Pinpoint the cell where the given text exists, returning its (X, Y) midpoint coordinate. 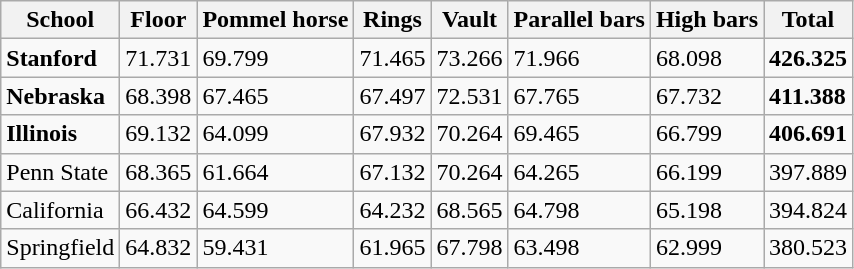
High bars (706, 20)
62.999 (706, 248)
66.799 (706, 134)
394.824 (808, 210)
67.497 (392, 96)
Illinois (60, 134)
California (60, 210)
Total (808, 20)
61.965 (392, 248)
71.465 (392, 58)
61.664 (276, 172)
64.798 (579, 210)
64.832 (158, 248)
Penn State (60, 172)
69.799 (276, 58)
380.523 (808, 248)
67.465 (276, 96)
71.731 (158, 58)
67.732 (706, 96)
397.889 (808, 172)
71.966 (579, 58)
72.531 (470, 96)
63.498 (579, 248)
Vault (470, 20)
66.432 (158, 210)
406.691 (808, 134)
64.265 (579, 172)
School (60, 20)
66.199 (706, 172)
64.099 (276, 134)
68.565 (470, 210)
69.132 (158, 134)
411.388 (808, 96)
59.431 (276, 248)
67.932 (392, 134)
Stanford (60, 58)
67.765 (579, 96)
64.232 (392, 210)
Rings (392, 20)
426.325 (808, 58)
68.098 (706, 58)
68.398 (158, 96)
69.465 (579, 134)
Parallel bars (579, 20)
Floor (158, 20)
64.599 (276, 210)
Springfield (60, 248)
Nebraska (60, 96)
73.266 (470, 58)
68.365 (158, 172)
Pommel horse (276, 20)
67.132 (392, 172)
67.798 (470, 248)
65.198 (706, 210)
